Extract the (x, y) coordinate from the center of the cell holding the provided text.  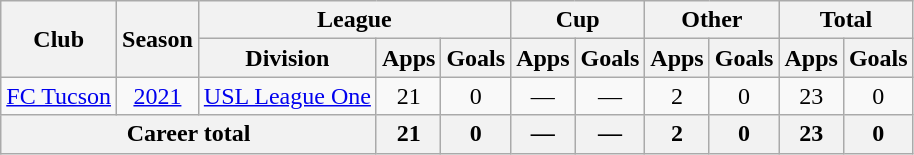
USL League One (287, 96)
Total (846, 20)
Other (712, 20)
Career total (189, 134)
Division (287, 58)
Season (158, 39)
Club (59, 39)
FC Tucson (59, 96)
League (354, 20)
2021 (158, 96)
Cup (578, 20)
